Scan for the cell matching the given text and deliver its (x, y) coordinate at center. 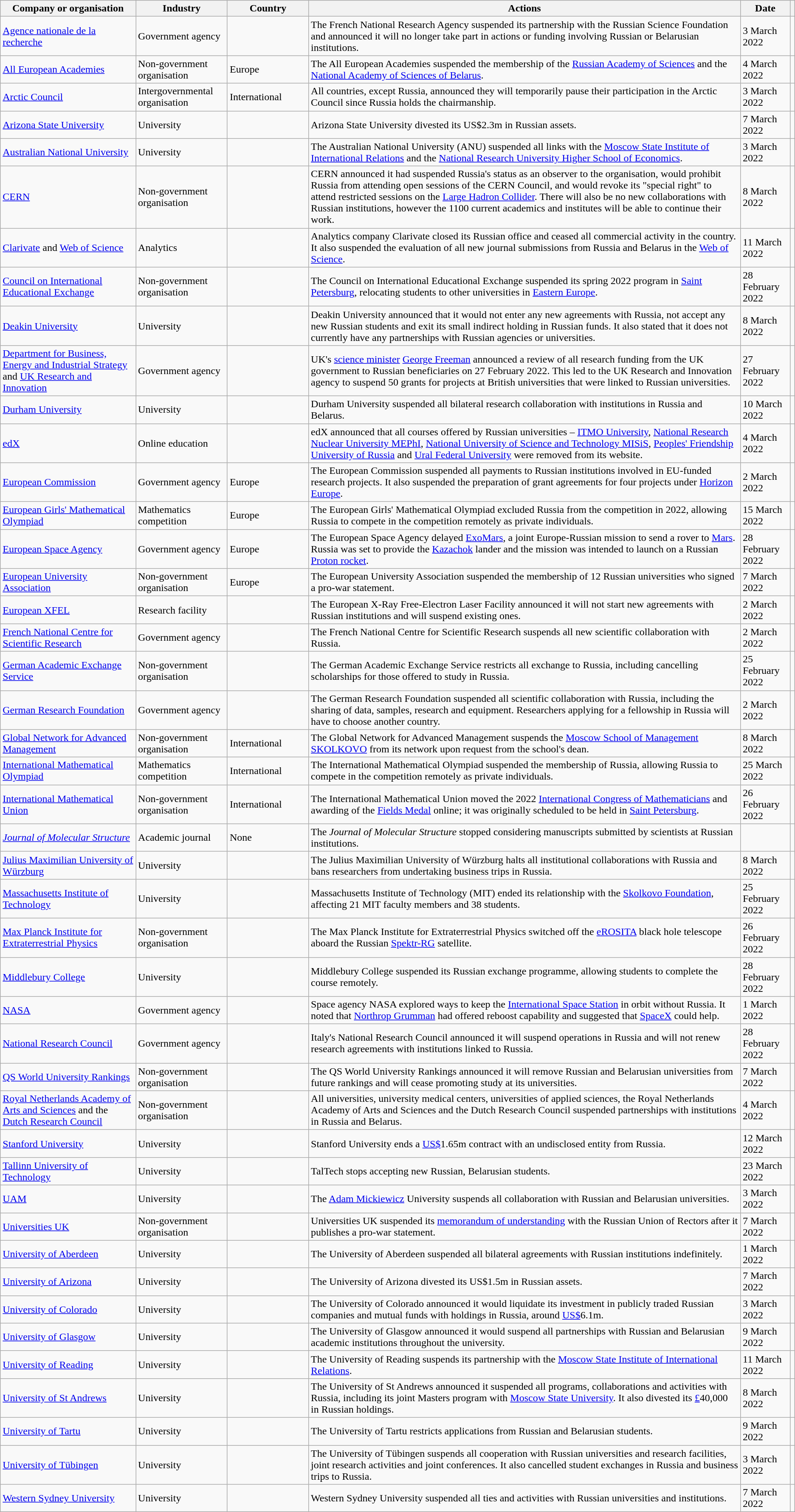
All European Academies (68, 70)
QS World University Rankings (68, 1077)
The University of Tartu restricts applications from Russian and Belarusian students. (525, 1431)
Journal of Molecular Structure (68, 837)
European Girls' Mathematical Olympiad (68, 515)
Arizona State University divested its US$2.3m in Russian assets. (525, 125)
National Research Council (68, 1044)
Date (765, 8)
International Mathematical Union (68, 804)
University of Tartu (68, 1431)
The Adam Mickiewicz University suspends all collaboration with Russian and Belarusian universities. (525, 1199)
Universities UK suspended its memorandum of understanding with the Russian Union of Rectors after it publishes a pro-war statement. (525, 1226)
The Journal of Molecular Structure stopped considering manuscripts submitted by scientists at Russian institutions. (525, 837)
European University Association (68, 583)
27 February 2022 (765, 370)
Agence nationale de la recherche (68, 36)
Arctic Council (68, 97)
Council on International Educational Exchange (68, 287)
NASA (68, 1011)
University of Aberdeen (68, 1254)
The University of Glasgow announced it would suspend all partnerships with Russian and Belarusian academic institutions throughout the university. (525, 1337)
Western Sydney University (68, 1498)
The University of Arizona divested its US$1.5m in Russian assets. (525, 1281)
Julius Maximilian University of Würzburg (68, 865)
University of St Andrews (68, 1398)
The Global Network for Advanced Management suspends the Moscow School of Management SKOLKOVO from its network upon request from the school's dean. (525, 743)
German Research Foundation (68, 710)
Middlebury College (68, 977)
Deakin University (68, 326)
Royal Netherlands Academy of Arts and Sciences and the Dutch Research Council (68, 1110)
University of Glasgow (68, 1337)
25 March 2022 (765, 771)
Department for Business, Energy and Industrial Strategy and UK Research and Innovation (68, 370)
15 March 2022 (765, 515)
The All European Academies suspended the membership of the Russian Academy of Sciences and the National Academy of Sciences of Belarus. (525, 70)
The University of Reading suspends its partnership with the Moscow State Institute of International Relations. (525, 1365)
Max Planck Institute for Extraterrestrial Physics (68, 938)
10 March 2022 (765, 409)
None (268, 837)
12 March 2022 (765, 1144)
French National Centre for Scientific Research (68, 638)
University of Tübingen (68, 1465)
All countries, except Russia, announced they will temporarily pause their participation in the Arctic Council since Russia holds the chairmanship. (525, 97)
Clarivate and Web of Science (68, 248)
Stanford University (68, 1144)
Massachusetts Institute of Technology (68, 898)
edX (68, 443)
Middlebury College suspended its Russian exchange programme, allowing students to complete the course remotely. (525, 977)
Australian National University (68, 152)
Academic journal (182, 837)
Intergovernmental organisation (182, 97)
Global Network for Advanced Management (68, 743)
Durham University (68, 409)
Durham University suspended all bilateral research collaboration with institutions in Russia and Belarus. (525, 409)
University of Reading (68, 1365)
Analytics (182, 248)
The European University Association suspended the membership of 12 Russian universities who signed a pro-war statement. (525, 583)
Universities UK (68, 1226)
Industry (182, 8)
International Mathematical Olympiad (68, 771)
University of Arizona (68, 1281)
CERN (68, 197)
European Space Agency (68, 549)
European Commission (68, 482)
The French National Centre for Scientific Research suspends all new scientific collaboration with Russia. (525, 638)
Stanford University ends a US$1.65m contract with an undisclosed entity from Russia. (525, 1144)
Massachusetts Institute of Technology (MIT) ended its relationship with the Skolkovo Foundation, affecting 21 MIT faculty members and 38 students. (525, 898)
The Max Planck Institute for Extraterrestrial Physics switched off the eROSITA black hole telescope aboard the Russian Spektr-RG satellite. (525, 938)
23 March 2022 (765, 1171)
European XFEL (68, 610)
The European X-Ray Free-Electron Laser Facility announced it will not start new agreements with Russian institutions and will suspend existing ones. (525, 610)
German Academic Exchange Service (68, 671)
The German Academic Exchange Service restricts all exchange to Russia, including cancelling scholarships for those offered to study in Russia. (525, 671)
The University of Aberdeen suspended all bilateral agreements with Russian institutions indefinitely. (525, 1254)
UAM (68, 1199)
Actions (525, 8)
University of Colorado (68, 1309)
Tallinn University of Technology (68, 1171)
Country (268, 8)
Arizona State University (68, 125)
Research facility (182, 610)
Online education (182, 443)
Western Sydney University suspended all ties and activities with Russian universities and institutions. (525, 1498)
TalTech stops accepting new Russian, Belarusian students. (525, 1171)
Company or organisation (68, 8)
